Pinpoint the cell where the given text exists, returning its (x, y) midpoint coordinate. 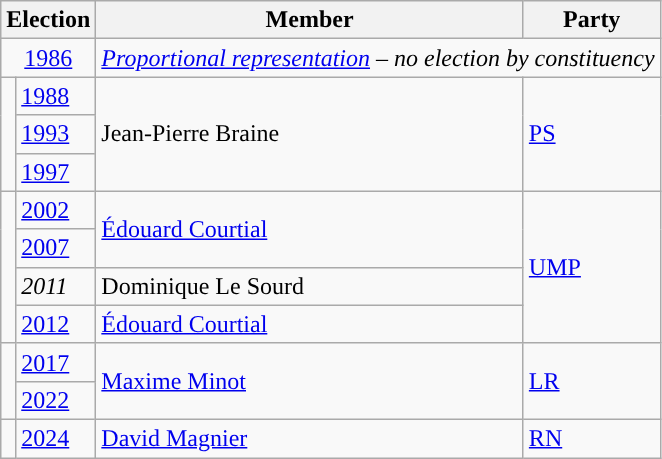
Election (48, 20)
2007 (56, 248)
Proportional representation – no election by constituency (378, 58)
2022 (56, 400)
1988 (56, 96)
UMP (592, 267)
LR (592, 381)
PS (592, 134)
2017 (56, 362)
2012 (56, 324)
2024 (56, 438)
David Magnier (310, 438)
Party (592, 20)
1997 (56, 172)
RN (592, 438)
Member (310, 20)
2002 (56, 210)
Dominique Le Sourd (310, 286)
Jean-Pierre Braine (310, 134)
2011 (56, 286)
Maxime Minot (310, 381)
1986 (48, 58)
1993 (56, 134)
